Provide the [x, y] coordinate of the cell's center where the given text is located.  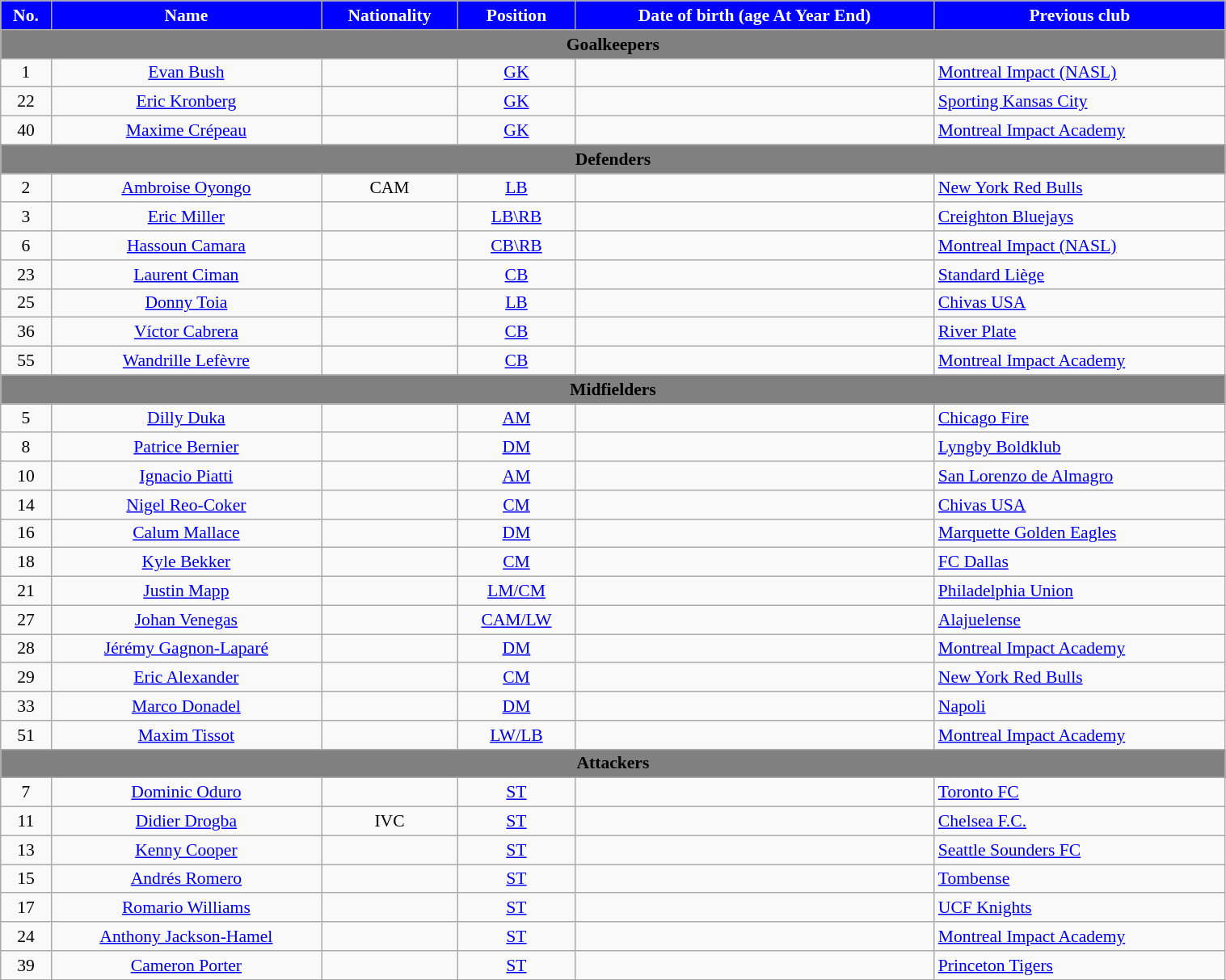
Date of birth (age At Year End) [754, 15]
Toronto FC [1080, 793]
River Plate [1080, 332]
Maxim Tissot [186, 735]
40 [26, 131]
LB\RB [516, 217]
17 [26, 908]
Hassoun Camara [186, 246]
Chicago Fire [1080, 418]
Patrice Bernier [186, 448]
Ignacio Piatti [186, 476]
Víctor Cabrera [186, 332]
28 [26, 649]
24 [26, 936]
55 [26, 361]
Philadelphia Union [1080, 591]
Marquette Golden Eagles [1080, 533]
39 [26, 965]
CB\RB [516, 246]
33 [26, 706]
Anthony Jackson-Hamel [186, 936]
Kenny Cooper [186, 850]
No. [26, 15]
29 [26, 678]
LW/LB [516, 735]
Alajuelense [1080, 620]
Tombense [1080, 879]
21 [26, 591]
15 [26, 879]
18 [26, 562]
CAM [390, 188]
1 [26, 73]
Goalkeepers [613, 44]
8 [26, 448]
Eric Alexander [186, 678]
CAM/LW [516, 620]
Dominic Oduro [186, 793]
5 [26, 418]
Evan Bush [186, 73]
Didier Drogba [186, 822]
2 [26, 188]
LM/CM [516, 591]
Princeton Tigers [1080, 965]
San Lorenzo de Almagro [1080, 476]
Johan Venegas [186, 620]
Laurent Ciman [186, 275]
Ambroise Oyongo [186, 188]
22 [26, 102]
Eric Kronberg [186, 102]
13 [26, 850]
10 [26, 476]
Nigel Reo-Coker [186, 505]
Napoli [1080, 706]
Midfielders [613, 389]
Attackers [613, 763]
IVC [390, 822]
Nationality [390, 15]
Cameron Porter [186, 965]
Maxime Crépeau [186, 131]
Wandrille Lefèvre [186, 361]
Dilly Duka [186, 418]
Previous club [1080, 15]
FC Dallas [1080, 562]
Justin Mapp [186, 591]
Calum Mallace [186, 533]
Creighton Bluejays [1080, 217]
7 [26, 793]
51 [26, 735]
Jérémy Gagnon-Laparé [186, 649]
11 [26, 822]
Kyle Bekker [186, 562]
Marco Donadel [186, 706]
Andrés Romero [186, 879]
6 [26, 246]
16 [26, 533]
3 [26, 217]
Name [186, 15]
Lyngby Boldklub [1080, 448]
Donny Toia [186, 303]
Sporting Kansas City [1080, 102]
Position [516, 15]
Chelsea F.C. [1080, 822]
Eric Miller [186, 217]
Defenders [613, 159]
14 [26, 505]
23 [26, 275]
Romario Williams [186, 908]
27 [26, 620]
Standard Liège [1080, 275]
25 [26, 303]
UCF Knights [1080, 908]
Seattle Sounders FC [1080, 850]
36 [26, 332]
